Identify which cell holds the provided text, then report its [X, Y] central coordinate. 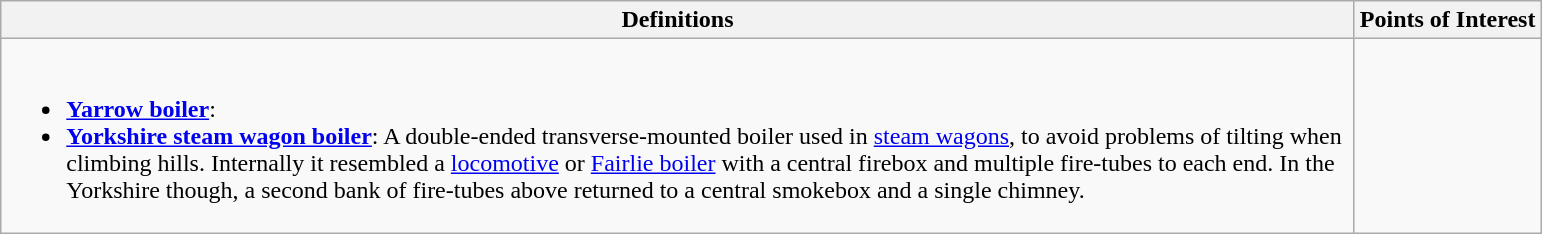
Definitions [678, 20]
Points of Interest [1448, 20]
